Detect which cell encompasses the target text, then output its (X, Y) center coordinate. 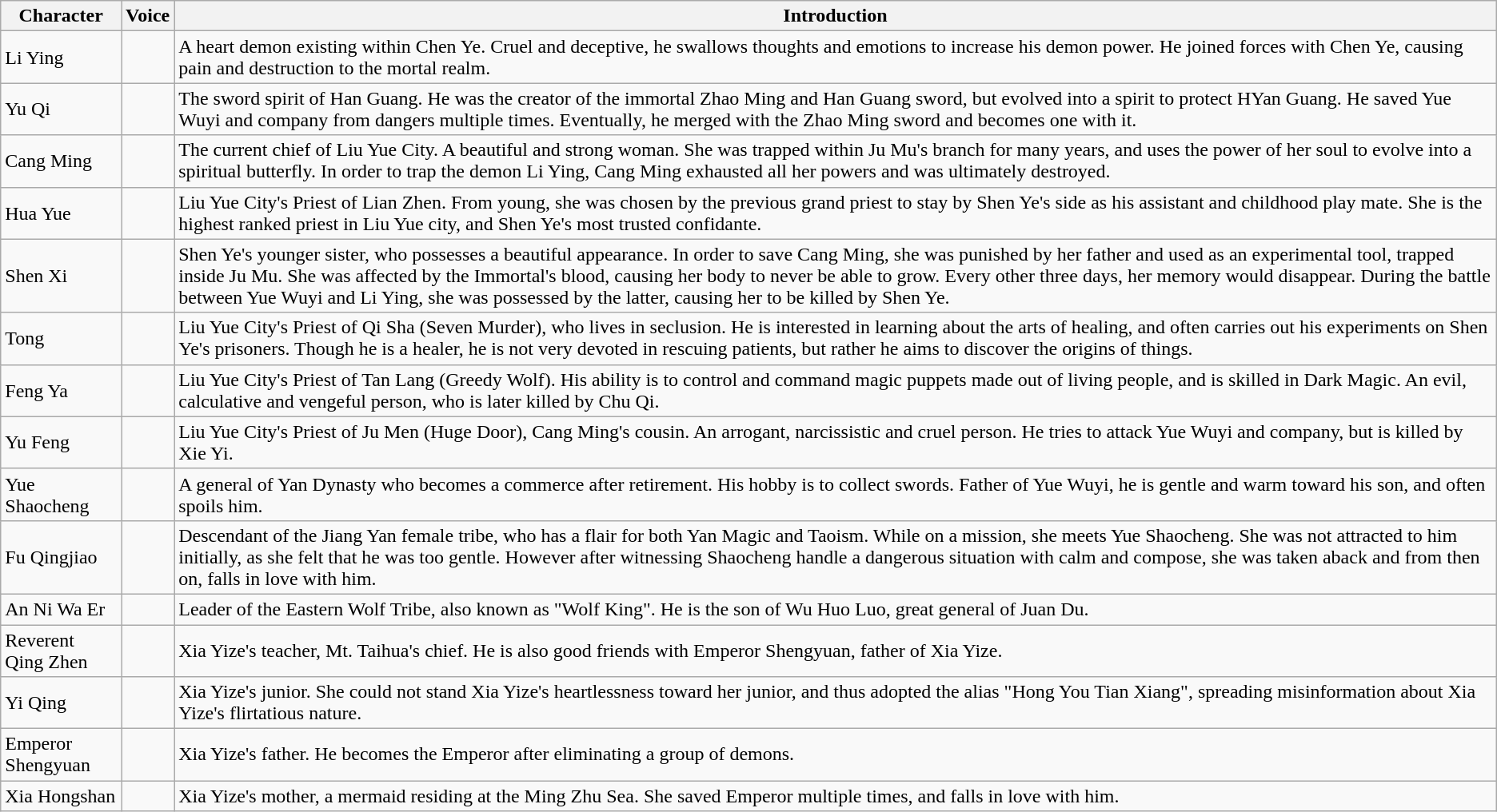
Yi Qing (61, 703)
Fu Qingjiao (61, 557)
Xia Yize's father. He becomes the Emperor after eliminating a group of demons. (836, 754)
Introduction (836, 16)
Xia Hongshan (61, 796)
Xia Yize's teacher, Mt. Taihua's chief. He is also good friends with Emperor Shengyuan, father of Xia Yize. (836, 651)
Voice (148, 16)
Tong (61, 339)
Emperor Shengyuan (61, 754)
Reverent Qing Zhen (61, 651)
An Ni Wa Er (61, 609)
Leader of the Eastern Wolf Tribe, also known as "Wolf King". He is the son of Wu Huo Luo, great general of Juan Du. (836, 609)
Shen Xi (61, 276)
Xia Yize's mother, a mermaid residing at the Ming Zhu Sea. She saved Emperor multiple times, and falls in love with him. (836, 796)
Character (61, 16)
Hua Yue (61, 213)
Cang Ming (61, 161)
Yu Feng (61, 443)
Yue Shaocheng (61, 494)
Feng Ya (61, 390)
Yu Qi (61, 109)
Li Ying (61, 58)
